Search for the cell housing the specified text and yield its [X, Y] center coordinate. 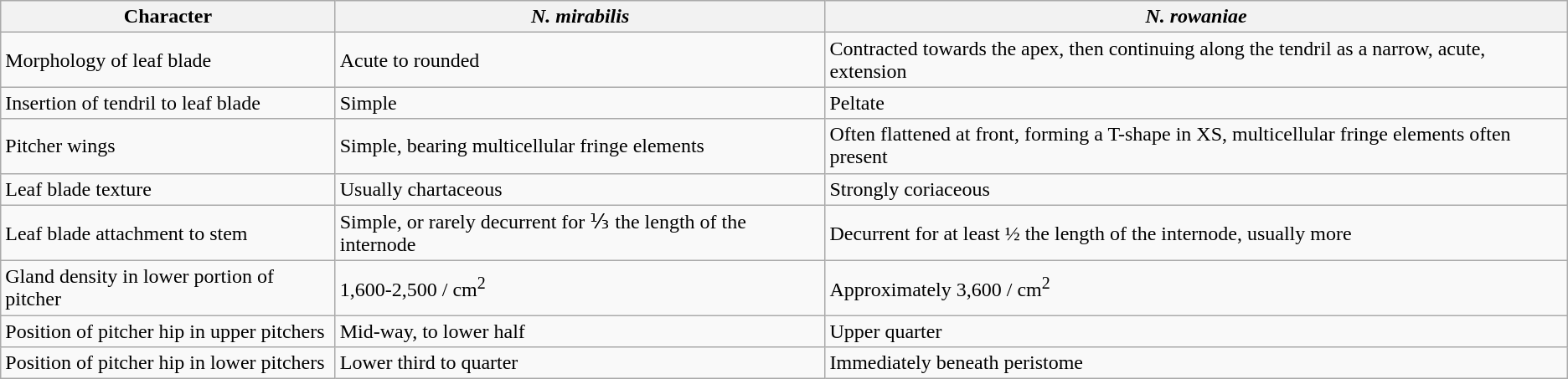
Leaf blade texture [168, 189]
Gland density in lower portion of pitcher [168, 288]
Simple, or rarely decurrent for ⅓ the length of the internode [580, 233]
1,600-2,500 / cm2 [580, 288]
Usually chartaceous [580, 189]
Insertion of tendril to leaf blade [168, 103]
N. rowaniae [1196, 17]
Immediately beneath peristome [1196, 363]
Position of pitcher hip in upper pitchers [168, 331]
Often flattened at front, forming a T-shape in XS, multicellular fringe elements often present [1196, 146]
Simple [580, 103]
Upper quarter [1196, 331]
Morphology of leaf blade [168, 60]
Position of pitcher hip in lower pitchers [168, 363]
Acute to rounded [580, 60]
Decurrent for at least ½ the length of the internode, usually more [1196, 233]
Approximately 3,600 / cm2 [1196, 288]
Lower third to quarter [580, 363]
Strongly coriaceous [1196, 189]
Contracted towards the apex, then continuing along the tendril as a narrow, acute, extension [1196, 60]
Peltate [1196, 103]
Simple, bearing multicellular fringe elements [580, 146]
Mid-way, to lower half [580, 331]
Leaf blade attachment to stem [168, 233]
Character [168, 17]
Pitcher wings [168, 146]
N. mirabilis [580, 17]
